Detect which cell encompasses the target text, then output its [x, y] center coordinate. 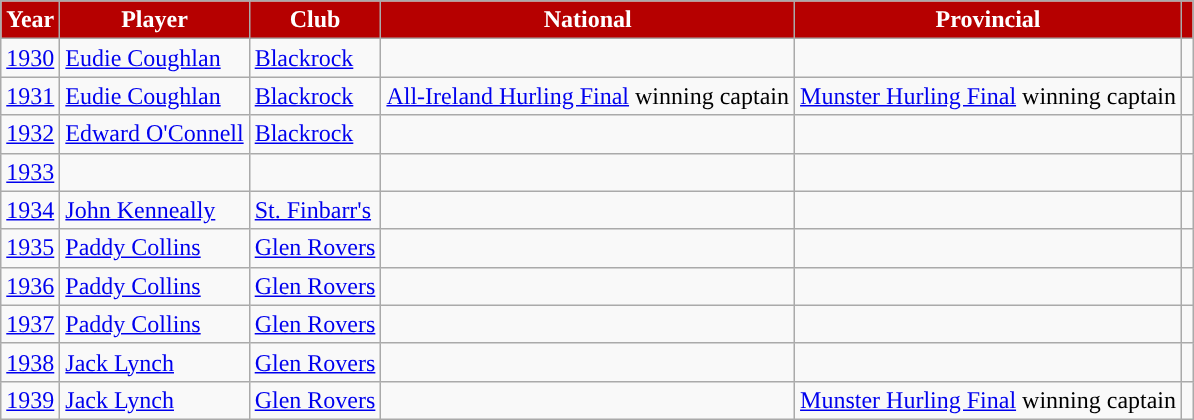
1934 [30, 210]
1935 [30, 248]
Club [315, 20]
1931 [30, 96]
1930 [30, 58]
1937 [30, 324]
John Kenneally [154, 210]
1932 [30, 134]
1933 [30, 172]
1936 [30, 286]
Edward O'Connell [154, 134]
1938 [30, 362]
1939 [30, 400]
National [588, 20]
Year [30, 20]
Provincial [988, 20]
All-Ireland Hurling Final winning captain [588, 96]
Player [154, 20]
St. Finbarr's [315, 210]
